Find where the given text appears and provide that cell's center as [x, y] coordinate. 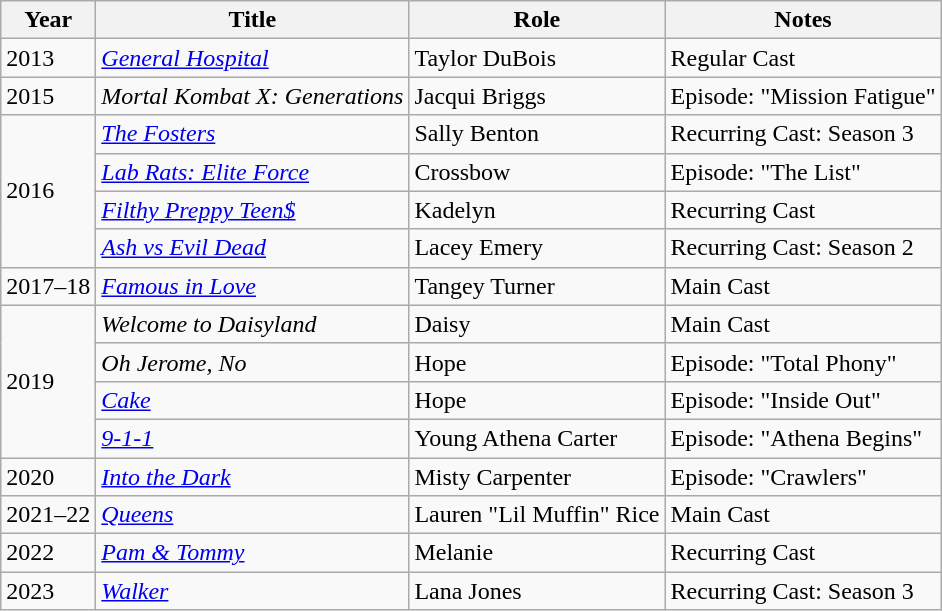
Episode: "Total Phony" [803, 362]
Pam & Tommy [252, 553]
Walker [252, 591]
Welcome to Daisyland [252, 324]
Queens [252, 515]
Lacey Emery [537, 248]
Ash vs Evil Dead [252, 248]
2020 [48, 477]
2016 [48, 191]
Episode: "Athena Begins" [803, 438]
Crossbow [537, 172]
Recurring Cast: Season 2 [803, 248]
2017–18 [48, 286]
Lab Rats: Elite Force [252, 172]
Misty Carpenter [537, 477]
2015 [48, 96]
Jacqui Briggs [537, 96]
Melanie [537, 553]
Lauren "Lil Muffin" Rice [537, 515]
Cake [252, 400]
General Hospital [252, 58]
Taylor DuBois [537, 58]
Oh Jerome, No [252, 362]
Notes [803, 20]
2023 [48, 591]
Year [48, 20]
Young Athena Carter [537, 438]
Daisy [537, 324]
Episode: "Crawlers" [803, 477]
Sally Benton [537, 134]
Kadelyn [537, 210]
Into the Dark [252, 477]
Mortal Kombat X: Generations [252, 96]
Tangey Turner [537, 286]
9-1-1 [252, 438]
2021–22 [48, 515]
2022 [48, 553]
Filthy Preppy Teen$ [252, 210]
Title [252, 20]
Episode: "The List" [803, 172]
2013 [48, 58]
Role [537, 20]
Regular Cast [803, 58]
Famous in Love [252, 286]
Episode: "Mission Fatigue" [803, 96]
2019 [48, 381]
The Fosters [252, 134]
Lana Jones [537, 591]
Episode: "Inside Out" [803, 400]
